For the text-containing cell, return its midpoint in [X, Y] coordinate format. 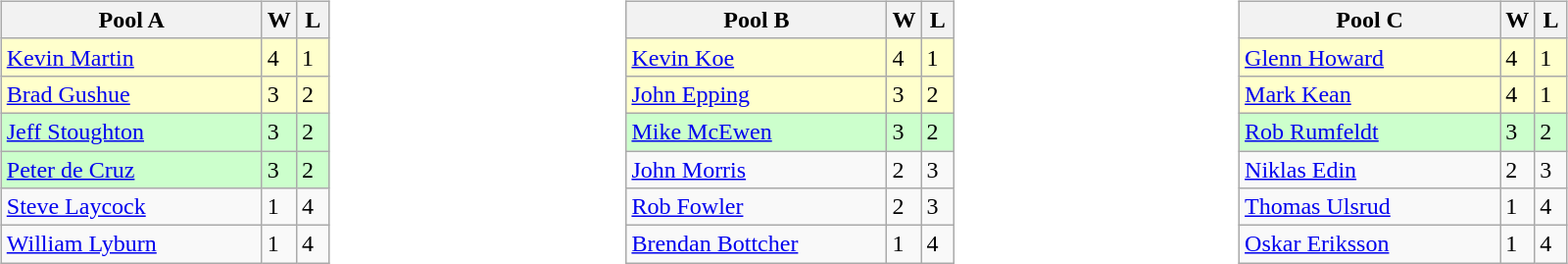
John Epping [757, 94]
Steve Laycock [131, 207]
Brendan Bottcher [757, 244]
Peter de Cruz [131, 170]
Kevin Martin [131, 57]
Pool A [131, 20]
William Lyburn [131, 244]
Mike McEwen [757, 132]
Pool C [1370, 20]
John Morris [757, 170]
Thomas Ulsrud [1370, 207]
Rob Fowler [757, 207]
Kevin Koe [757, 57]
Pool B [757, 20]
Jeff Stoughton [131, 132]
Niklas Edin [1370, 170]
Brad Gushue [131, 94]
Rob Rumfeldt [1370, 132]
Mark Kean [1370, 94]
Glenn Howard [1370, 57]
Oskar Eriksson [1370, 244]
